Capture the cell that displays the provided text and extract its [X, Y] central coordinate. 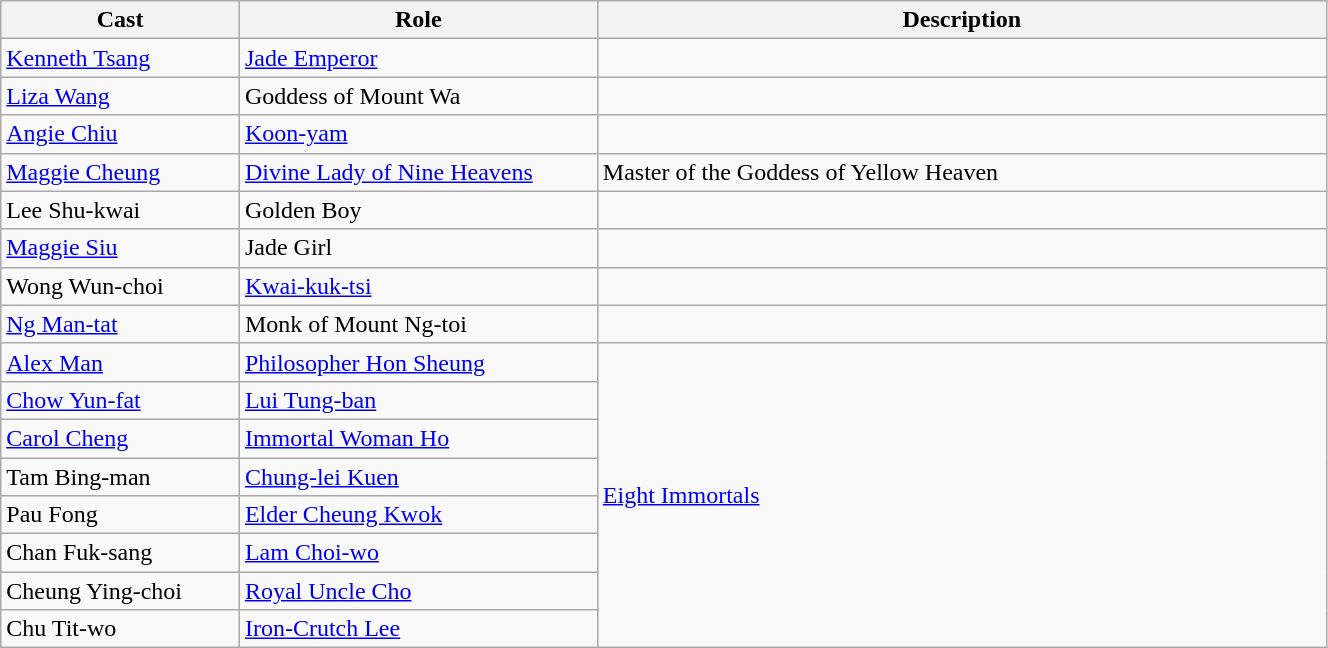
Goddess of Mount Wa [418, 96]
Royal Uncle Cho [418, 591]
Carol Cheng [120, 438]
Eight Immortals [962, 495]
Chan Fuk-sang [120, 553]
Cast [120, 20]
Divine Lady of Nine Heavens [418, 172]
Maggie Cheung [120, 172]
Ng Man-tat [120, 324]
Chow Yun-fat [120, 400]
Immortal Woman Ho [418, 438]
Lui Tung-ban [418, 400]
Koon-yam [418, 134]
Pau Fong [120, 515]
Liza Wang [120, 96]
Philosopher Hon Sheung [418, 362]
Cheung Ying-choi [120, 591]
Angie Chiu [120, 134]
Jade Emperor [418, 58]
Description [962, 20]
Role [418, 20]
Lam Choi-wo [418, 553]
Kenneth Tsang [120, 58]
Chu Tit-wo [120, 629]
Monk of Mount Ng-toi [418, 324]
Master of the Goddess of Yellow Heaven [962, 172]
Golden Boy [418, 210]
Maggie Siu [120, 248]
Wong Wun-choi [120, 286]
Lee Shu-kwai [120, 210]
Kwai-kuk-tsi [418, 286]
Tam Bing-man [120, 477]
Alex Man [120, 362]
Elder Cheung Kwok [418, 515]
Iron-Crutch Lee [418, 629]
Jade Girl [418, 248]
Chung-lei Kuen [418, 477]
